Extract the [x, y] coordinate from the center of the cell holding the provided text.  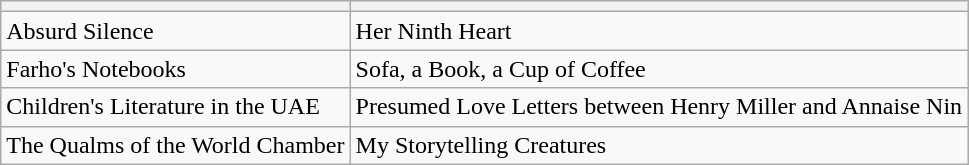
The Qualms of the World Chamber [176, 145]
Sofa, a Book, a Cup of Coffee [659, 69]
Absurd Silence [176, 31]
Children's Literature in the UAE [176, 107]
Farho's Notebooks [176, 69]
Her Ninth Heart [659, 31]
My Storytelling Creatures [659, 145]
Presumed Love Letters between Henry Miller and Annaise Nin [659, 107]
